Determine the [X, Y] coordinate at the center of the cell enclosing the given text.  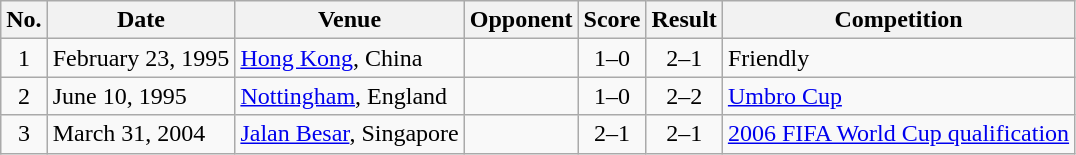
2006 FIFA World Cup qualification [898, 134]
February 23, 1995 [141, 58]
Friendly [898, 58]
Hong Kong, China [350, 58]
No. [24, 20]
Nottingham, England [350, 96]
2–2 [684, 96]
March 31, 2004 [141, 134]
Result [684, 20]
Jalan Besar, Singapore [350, 134]
June 10, 1995 [141, 96]
Date [141, 20]
Venue [350, 20]
Opponent [521, 20]
Score [612, 20]
2 [24, 96]
1 [24, 58]
Competition [898, 20]
3 [24, 134]
Umbro Cup [898, 96]
